Find where the given text appears and provide that cell's center as [x, y] coordinate. 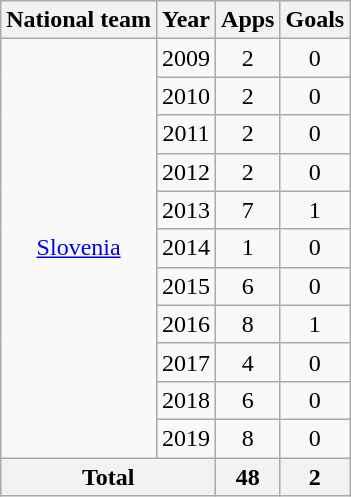
Year [186, 20]
2017 [186, 362]
Apps [248, 20]
2009 [186, 58]
48 [248, 477]
7 [248, 210]
2013 [186, 210]
2015 [186, 286]
2012 [186, 172]
2010 [186, 96]
National team [79, 20]
Total [108, 477]
Goals [315, 20]
2019 [186, 438]
2016 [186, 324]
2011 [186, 134]
2018 [186, 400]
2014 [186, 248]
4 [248, 362]
Slovenia [79, 248]
